Extract the (X, Y) coordinate from the center of the cell holding the provided text.  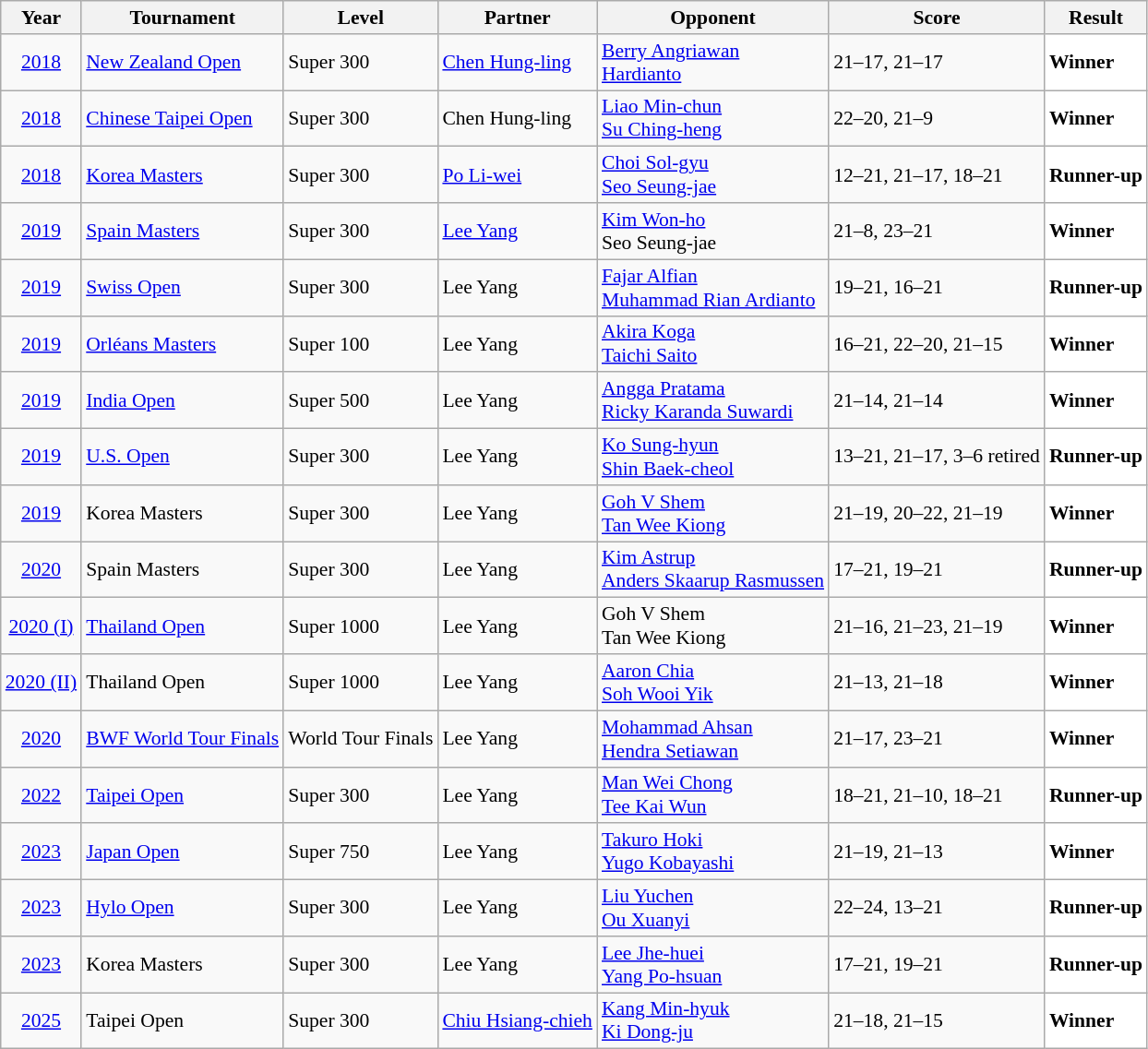
21–16, 21–23, 21–19 (937, 626)
21–8, 23–21 (937, 231)
2025 (41, 1020)
Level (360, 18)
Super 500 (360, 400)
21–19, 21–13 (937, 852)
Ko Sung-hyun Shin Baek-cheol (712, 458)
Chinese Taipei Open (183, 118)
Liu Yuchen Ou Xuanyi (712, 908)
2020 (I) (41, 626)
New Zealand Open (183, 63)
BWF World Tour Finals (183, 738)
Tournament (183, 18)
Lee Jhe-huei Yang Po-hsuan (712, 965)
World Tour Finals (360, 738)
16–21, 22–20, 21–15 (937, 343)
Kang Min-hyuk Ki Dong-ju (712, 1020)
22–20, 21–9 (937, 118)
21–18, 21–15 (937, 1020)
Swiss Open (183, 288)
2022 (41, 795)
Po Li-wei (517, 175)
Year (41, 18)
21–13, 21–18 (937, 683)
2020 (II) (41, 683)
19–21, 16–21 (937, 288)
21–19, 20–22, 21–19 (937, 513)
Akira Koga Taichi Saito (712, 343)
Berry Angriawan Hardianto (712, 63)
Kim Won-ho Seo Seung-jae (712, 231)
12–21, 21–17, 18–21 (937, 175)
Man Wei Chong Tee Kai Wun (712, 795)
Aaron Chia Soh Wooi Yik (712, 683)
Fajar Alfian Muhammad Rian Ardianto (712, 288)
Japan Open (183, 852)
13–21, 21–17, 3–6 retired (937, 458)
Orléans Masters (183, 343)
22–24, 13–21 (937, 908)
Choi Sol-gyu Seo Seung-jae (712, 175)
Mohammad Ahsan Hendra Setiawan (712, 738)
18–21, 21–10, 18–21 (937, 795)
U.S. Open (183, 458)
Super 750 (360, 852)
Kim Astrup Anders Skaarup Rasmussen (712, 570)
Chiu Hsiang-chieh (517, 1020)
Opponent (712, 18)
Partner (517, 18)
Angga Pratama Ricky Karanda Suwardi (712, 400)
Result (1096, 18)
India Open (183, 400)
21–17, 21–17 (937, 63)
Liao Min-chun Su Ching-heng (712, 118)
21–14, 21–14 (937, 400)
Takuro Hoki Yugo Kobayashi (712, 852)
Super 100 (360, 343)
21–17, 23–21 (937, 738)
Hylo Open (183, 908)
Score (937, 18)
